Identify which cell holds the provided text, then report its (X, Y) central coordinate. 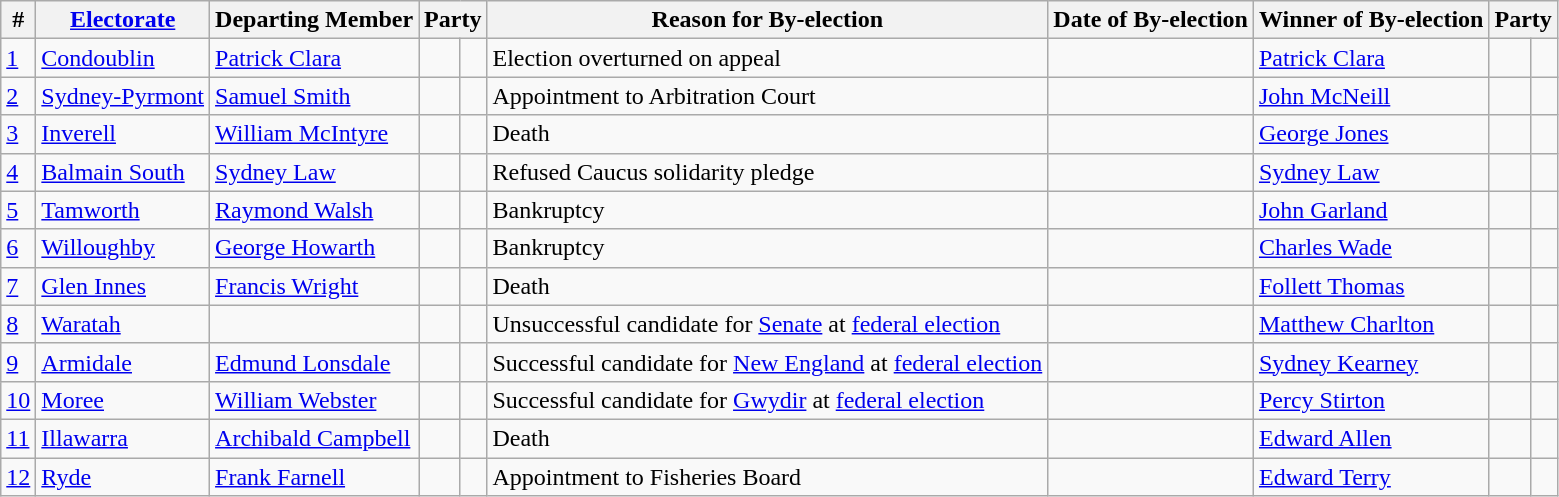
George Jones (1371, 134)
1 (18, 58)
4 (18, 172)
Ryde (123, 477)
Electorate (123, 20)
John Garland (1371, 210)
George Howarth (314, 248)
Raymond Walsh (314, 210)
Charles Wade (1371, 248)
Willoughby (123, 248)
Moree (123, 400)
Appointment to Fisheries Board (768, 477)
Edmund Lonsdale (314, 362)
Waratah (123, 324)
Appointment to Arbitration Court (768, 96)
Percy Stirton (1371, 400)
Glen Innes (123, 286)
Inverell (123, 134)
Frank Farnell (314, 477)
12 (18, 477)
Refused Caucus solidarity pledge (768, 172)
Unsuccessful candidate for Senate at federal election (768, 324)
2 (18, 96)
8 (18, 324)
John McNeill (1371, 96)
11 (18, 438)
William Webster (314, 400)
Sydney Kearney (1371, 362)
6 (18, 248)
7 (18, 286)
Condoublin (123, 58)
Tamworth (123, 210)
5 (18, 210)
Francis Wright (314, 286)
Successful candidate for Gwydir at federal election (768, 400)
Departing Member (314, 20)
# (18, 20)
Edward Allen (1371, 438)
Illawarra (123, 438)
Archibald Campbell (314, 438)
Armidale (123, 362)
9 (18, 362)
3 (18, 134)
Reason for By-election (768, 20)
Date of By-election (1151, 20)
Successful candidate for New England at federal election (768, 362)
10 (18, 400)
Balmain South (123, 172)
Election overturned on appeal (768, 58)
Matthew Charlton (1371, 324)
William McIntyre (314, 134)
Edward Terry (1371, 477)
Winner of By-election (1371, 20)
Samuel Smith (314, 96)
Follett Thomas (1371, 286)
Sydney-Pyrmont (123, 96)
